Determine the (X, Y) coordinate at the center of the cell enclosing the given text.  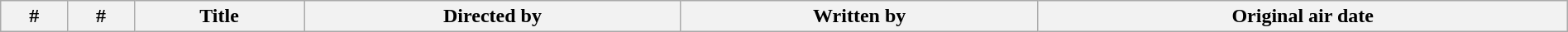
Directed by (493, 16)
Title (218, 16)
Original air date (1303, 16)
Written by (859, 16)
